Extract the (X, Y) coordinate from the center of the cell holding the provided text.  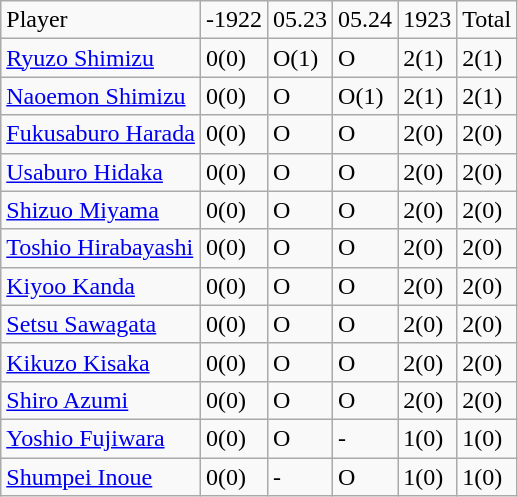
-1922 (234, 20)
Fukusaburo Harada (101, 134)
Shiro Azumi (101, 400)
Yoshio Fujiwara (101, 438)
Toshio Hirabayashi (101, 248)
Player (101, 20)
Kiyoo Kanda (101, 286)
Shizuo Miyama (101, 210)
05.23 (300, 20)
Kikuzo Kisaka (101, 362)
Usaburo Hidaka (101, 172)
05.24 (366, 20)
Setsu Sawagata (101, 324)
Ryuzo Shimizu (101, 58)
Total (487, 20)
Naoemon Shimizu (101, 96)
Shumpei Inoue (101, 477)
1923 (428, 20)
